Return (x, y) of the center of cell containing provided text 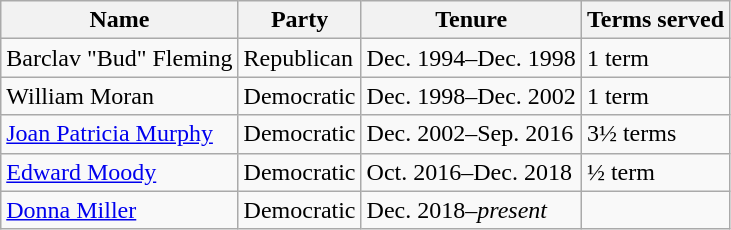
Edward Moody (120, 172)
Party (300, 20)
Terms served (655, 20)
William Moran (120, 96)
Joan Patricia Murphy (120, 134)
Dec. 2002–Sep. 2016 (471, 134)
Tenure (471, 20)
3½ terms (655, 134)
Dec. 2018–present (471, 210)
Republican (300, 58)
Oct. 2016–Dec. 2018 (471, 172)
Donna Miller (120, 210)
½ term (655, 172)
Dec. 1994–Dec. 1998 (471, 58)
Name (120, 20)
Barclav "Bud" Fleming (120, 58)
Dec. 1998–Dec. 2002 (471, 96)
